Capture the cell that displays the provided text and extract its (X, Y) central coordinate. 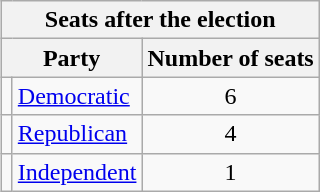
Democratic (77, 96)
Seats after the election (160, 20)
6 (230, 96)
Republican (77, 134)
Independent (77, 172)
Party (72, 58)
1 (230, 172)
Number of seats (230, 58)
4 (230, 134)
